Output the (X, Y) coordinate of the center of the cell containing the given text.  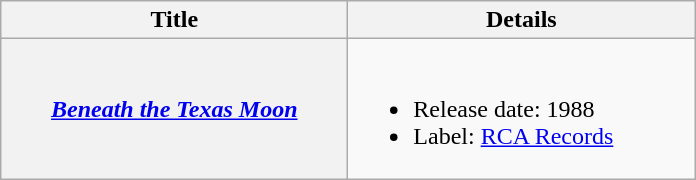
Beneath the Texas Moon (174, 109)
Title (174, 20)
Details (522, 20)
Release date: 1988Label: RCA Records (522, 109)
